Provide the [X, Y] coordinate of the cell's center where the given text is located.  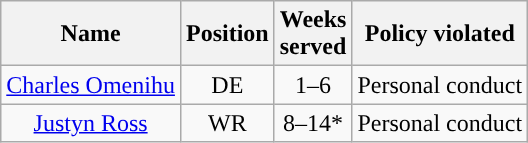
Charles Omenihu [91, 85]
1–6 [313, 85]
Weeksserved [313, 34]
Policy violated [440, 34]
8–14* [313, 123]
Justyn Ross [91, 123]
DE [227, 85]
Name [91, 34]
Position [227, 34]
WR [227, 123]
